Find where the given text appears and provide that cell's center as [X, Y] coordinate. 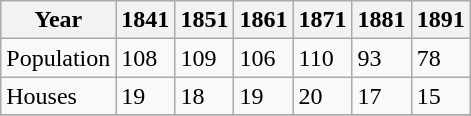
1841 [146, 20]
15 [440, 96]
110 [322, 58]
109 [204, 58]
78 [440, 58]
Population [58, 58]
106 [264, 58]
1851 [204, 20]
18 [204, 96]
108 [146, 58]
Houses [58, 96]
17 [382, 96]
1891 [440, 20]
20 [322, 96]
1871 [322, 20]
1861 [264, 20]
Year [58, 20]
1881 [382, 20]
93 [382, 58]
